Extract the (x, y) coordinate from the center of the cell holding the provided text.  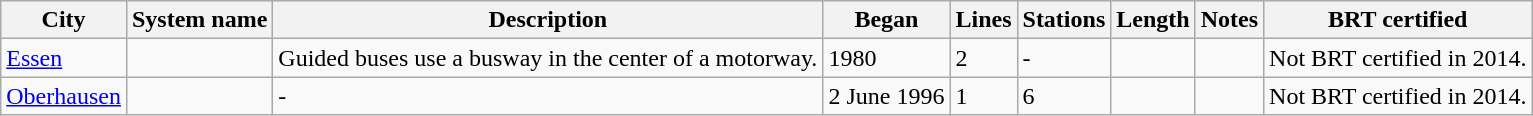
Oberhausen (64, 96)
Guided buses use a busway in the center of a motorway. (548, 58)
Essen (64, 58)
Length (1153, 20)
BRT certified (1398, 20)
6 (1064, 96)
2 (984, 58)
System name (199, 20)
Stations (1064, 20)
Description (548, 20)
Notes (1229, 20)
1 (984, 96)
1980 (886, 58)
Began (886, 20)
Lines (984, 20)
City (64, 20)
2 June 1996 (886, 96)
